Extract the [x, y] coordinate from the center of the cell holding the provided text.  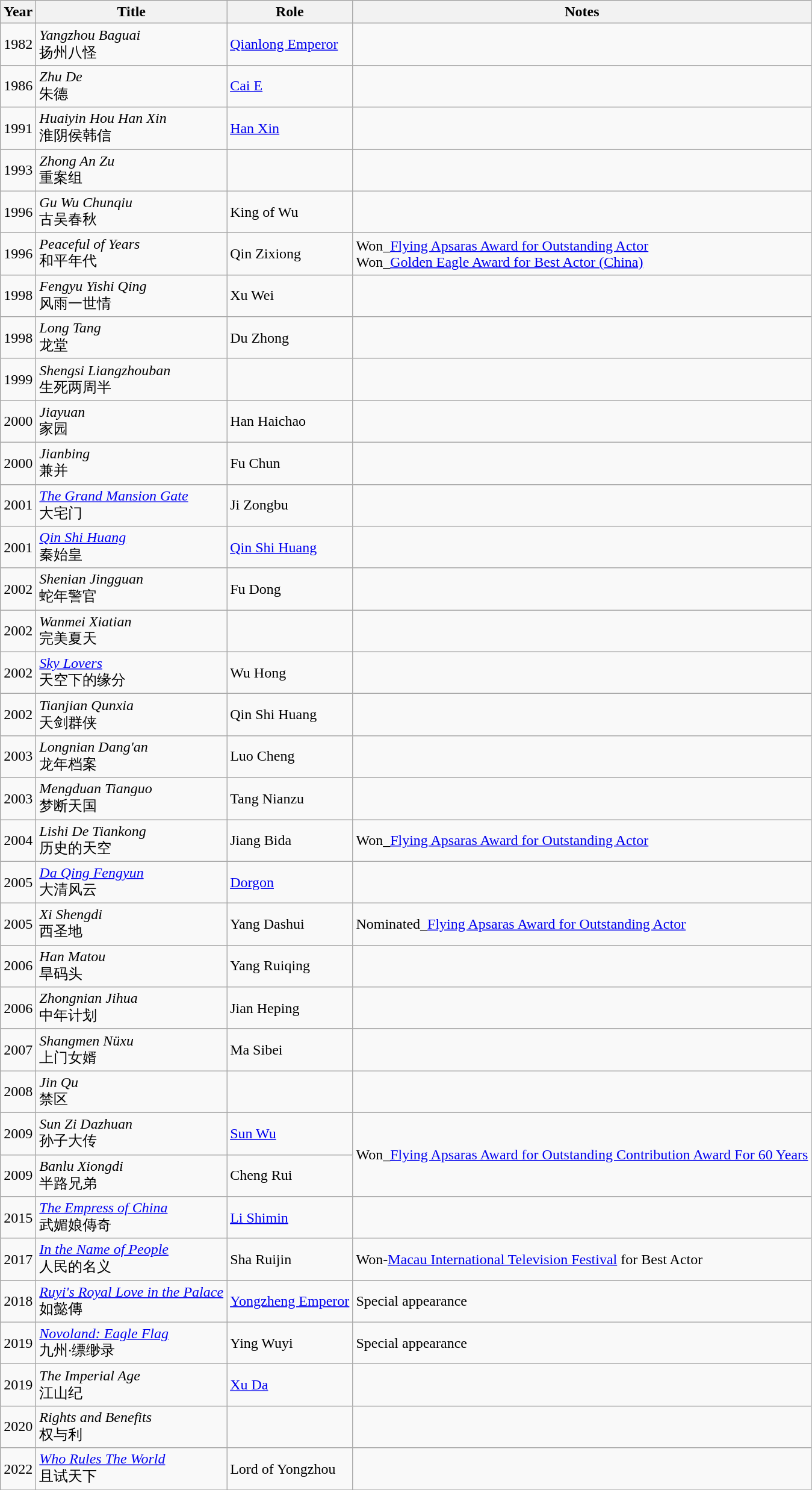
Yangzhou Baguai扬州八怪 [131, 45]
Won_Flying Apsaras Award for Outstanding Contribution Award For 60 Years [582, 1154]
In the Name of People人民的名义 [131, 1259]
Sha Ruijin [290, 1259]
Han Haichao [290, 422]
Ying Wuyi [290, 1343]
Li Shimin [290, 1218]
Won_Flying Apsaras Award for Outstanding Actor Won_Golden Eagle Award for Best Actor (China) [582, 254]
Xu Da [290, 1385]
Title [131, 12]
Qin Zixiong [290, 254]
Jian Heping [290, 1008]
2022 [18, 1469]
Shangmen Nüxu上门女婿 [131, 1050]
Yang Dashui [290, 924]
Gu Wu Chunqiu古吴春秋 [131, 212]
Xu Wei [290, 296]
Huaiyin Hou Han Xin淮阴侯韩信 [131, 128]
Novoland: Eagle Flag九州·缥缈录 [131, 1343]
2020 [18, 1427]
Peaceful of Years和平年代 [131, 254]
Sun Wu [290, 1133]
Year [18, 12]
Won-Macau International Television Festival for Best Actor [582, 1259]
Notes [582, 12]
Lishi De Tiankong历史的天空 [131, 840]
Yang Ruiqing [290, 966]
The Imperial Age江山纪 [131, 1385]
Fu Dong [290, 589]
Ruyi's Royal Love in the Palace如懿傳 [131, 1301]
Ma Sibei [290, 1050]
2008 [18, 1092]
Han Matou旱码头 [131, 966]
1986 [18, 86]
Jin Qu禁区 [131, 1092]
Tang Nianzu [290, 799]
Cheng Rui [290, 1176]
Du Zhong [290, 338]
Shengsi Liangzhouban生死两周半 [131, 379]
Fengyu Yishi Qing风雨一世情 [131, 296]
Rights and Benefits 权与利 [131, 1427]
2004 [18, 840]
2018 [18, 1301]
Cai E [290, 86]
Tianjian Qunxia天剑群侠 [131, 715]
Dorgon [290, 882]
Long Tang龙堂 [131, 338]
2017 [18, 1259]
Luo Cheng [290, 756]
Wu Hong [290, 673]
1999 [18, 379]
Xi Shengdi西圣地 [131, 924]
Zhu De朱德 [131, 86]
Da Qing Fengyun大清风云 [131, 882]
King of Wu [290, 212]
Han Xin [290, 128]
Fu Chun [290, 463]
The Grand Mansion Gate大宅门 [131, 505]
Longnian Dang'an龙年档案 [131, 756]
Who Rules The World且试天下 [131, 1469]
1982 [18, 45]
Won_Flying Apsaras Award for Outstanding Actor [582, 840]
Banlu Xiongdi半路兄弟 [131, 1176]
Yongzheng Emperor [290, 1301]
Sky Lovers天空下的缘分 [131, 673]
The Empress of China武媚娘傳奇 [131, 1218]
Zhongnian Jihua中年计划 [131, 1008]
Jianbing兼并 [131, 463]
Jiang Bida [290, 840]
Ji Zongbu [290, 505]
Wanmei Xiatian完美夏天 [131, 631]
Zhong An Zu重案组 [131, 170]
Sun Zi Dazhuan孙子大传 [131, 1133]
Mengduan Tianguo梦断天国 [131, 799]
Jiayuan家园 [131, 422]
Role [290, 12]
Shenian Jingguan蛇年警官 [131, 589]
Lord of Yongzhou [290, 1469]
1991 [18, 128]
Qin Shi Huang秦始皇 [131, 547]
2015 [18, 1218]
2007 [18, 1050]
Qianlong Emperor [290, 45]
Nominated_Flying Apsaras Award for Outstanding Actor [582, 924]
1993 [18, 170]
